Determine the [X, Y] coordinate at the center of the cell enclosing the given text.  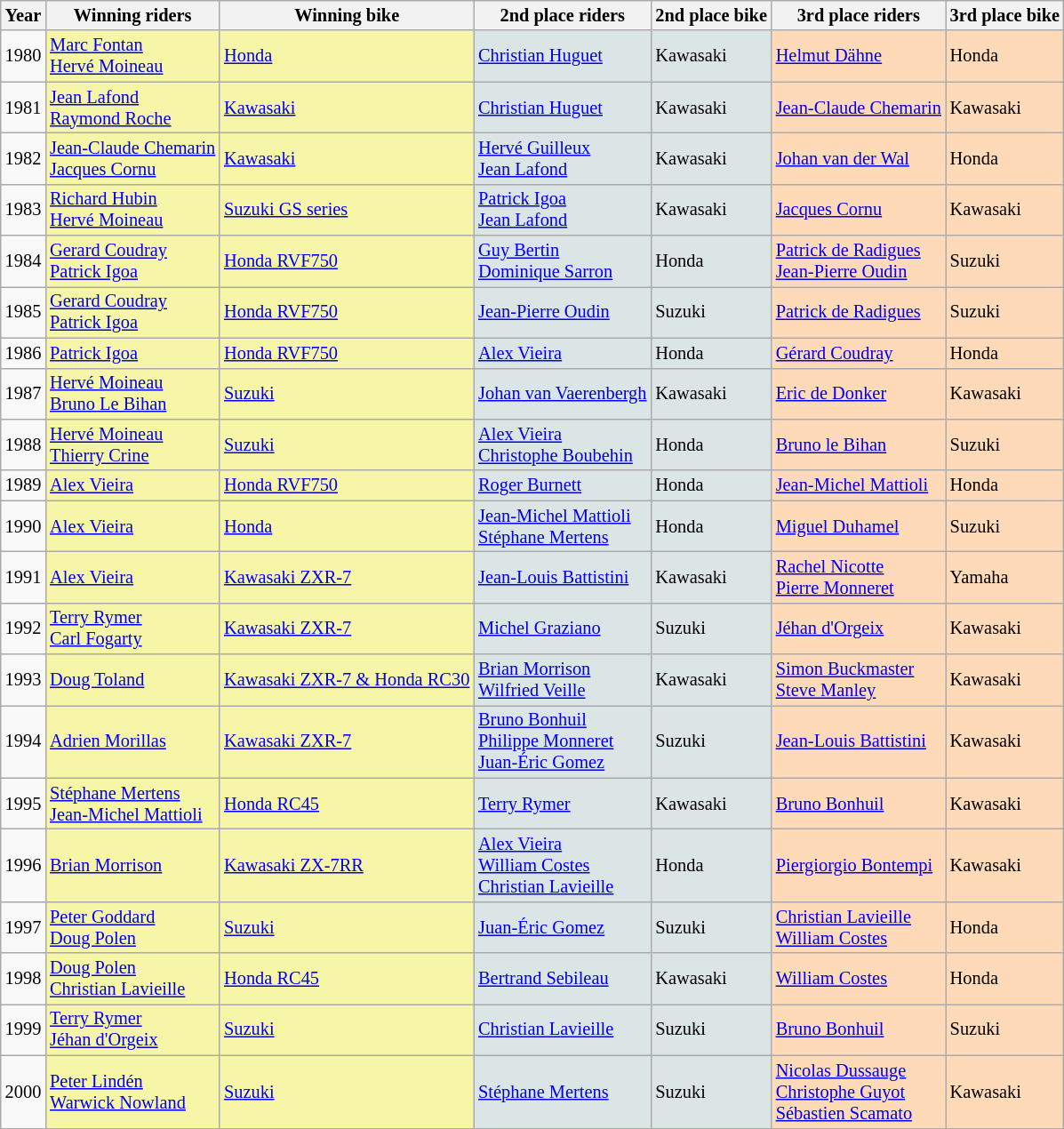
Miguel Duhamel [859, 526]
Jean Lafond Raymond Roche [132, 108]
1994 [23, 741]
1980 [23, 56]
Nicolas Dussauge Christophe Guyot Sébastien Scamato [859, 1092]
Yamaha [1004, 577]
Jean-Claude Chemarin [859, 108]
Gérard Coudray [859, 353]
Kawasaki ZX-7RR [347, 865]
1991 [23, 577]
1987 [23, 394]
Hervé Moineau Thierry Crine [132, 444]
Marc Fontan Hervé Moineau [132, 56]
William Costes [859, 979]
Alex Vieira William Costes Christian Lavieille [562, 865]
Helmut Dähne [859, 56]
Jacques Cornu [859, 210]
Winning riders [132, 15]
Christian Lavieille [562, 1029]
Michel Graziano [562, 629]
Bruno le Bihan [859, 444]
Hervé Moineau Bruno Le Bihan [132, 394]
1981 [23, 108]
1989 [23, 485]
Simon Buckmaster Steve Manley [859, 680]
Hervé Guilleux Jean Lafond [562, 158]
Roger Burnett [562, 485]
Jean-Pierre Oudin [562, 312]
Year [23, 15]
Patrick de Radigues [859, 312]
1998 [23, 979]
Bertrand Sebileau [562, 979]
1990 [23, 526]
Jean-Claude Chemarin Jacques Cornu [132, 158]
2nd place bike [711, 15]
Rachel Nicotte Pierre Monneret [859, 577]
Patrick Igoa [132, 353]
Terry Rymer Carl Fogarty [132, 629]
1992 [23, 629]
1996 [23, 865]
Juan-Éric Gomez [562, 927]
Alex Vieira Christophe Boubehin [562, 444]
1997 [23, 927]
Guy Bertin Dominique Sarron [562, 261]
Jean-Michel Mattioli Stéphane Mertens [562, 526]
Eric de Donker [859, 394]
Piergiorgio Bontempi [859, 865]
Doug Toland [132, 680]
Suzuki GS series [347, 210]
Terry Rymer [562, 804]
1985 [23, 312]
2000 [23, 1092]
1984 [23, 261]
1993 [23, 680]
Stéphane Mertens Jean-Michel Mattioli [132, 804]
Johan van der Wal [859, 158]
Richard Hubin Hervé Moineau [132, 210]
1988 [23, 444]
Winning bike [347, 15]
Brian Morrison [132, 865]
Stéphane Mertens [562, 1092]
Peter Goddard Doug Polen [132, 927]
Jéhan d'Orgeix [859, 629]
1982 [23, 158]
Peter Lindén Warwick Nowland [132, 1092]
Terry Rymer Jéhan d'Orgeix [132, 1029]
Jean-Michel Mattioli [859, 485]
1999 [23, 1029]
Christian Lavieille William Costes [859, 927]
1983 [23, 210]
Patrick de Radigues Jean-Pierre Oudin [859, 261]
Johan van Vaerenbergh [562, 394]
Doug Polen Christian Lavieille [132, 979]
1995 [23, 804]
2nd place riders [562, 15]
3rd place bike [1004, 15]
Bruno Bonhuil Philippe Monneret Juan-Éric Gomez [562, 741]
Patrick Igoa Jean Lafond [562, 210]
1986 [23, 353]
3rd place riders [859, 15]
Kawasaki ZXR-7 & Honda RC30 [347, 680]
Adrien Morillas [132, 741]
Brian Morrison Wilfried Veille [562, 680]
